Identify which cell holds the provided text, then report its (X, Y) central coordinate. 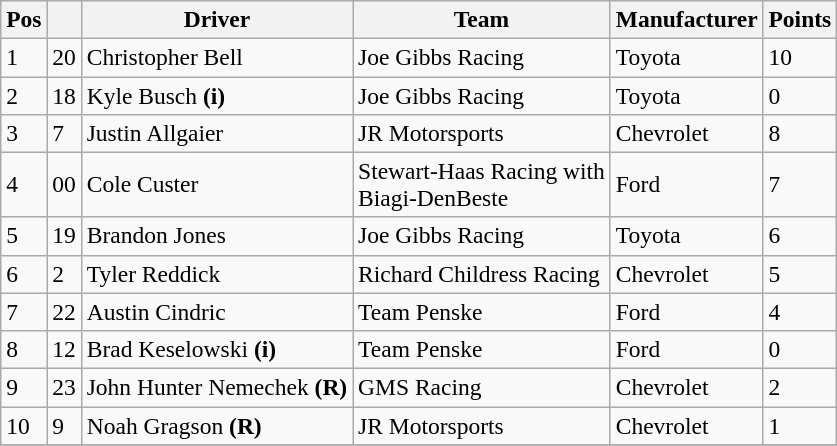
Driver (216, 19)
3 (24, 133)
22 (64, 312)
Kyle Busch (i) (216, 95)
18 (64, 95)
Austin Cindric (216, 312)
20 (64, 57)
Brad Keselowski (i) (216, 349)
Brandon Jones (216, 236)
Richard Childress Racing (482, 274)
Cole Custer (216, 184)
Points (800, 19)
19 (64, 236)
Manufacturer (686, 19)
00 (64, 184)
Noah Gragson (R) (216, 425)
GMS Racing (482, 387)
Stewart-Haas Racing withBiagi-DenBeste (482, 184)
Justin Allgaier (216, 133)
John Hunter Nemechek (R) (216, 387)
12 (64, 349)
Tyler Reddick (216, 274)
Christopher Bell (216, 57)
Pos (24, 19)
23 (64, 387)
Team (482, 19)
